Pinpoint the cell where the given text exists, returning its (X, Y) midpoint coordinate. 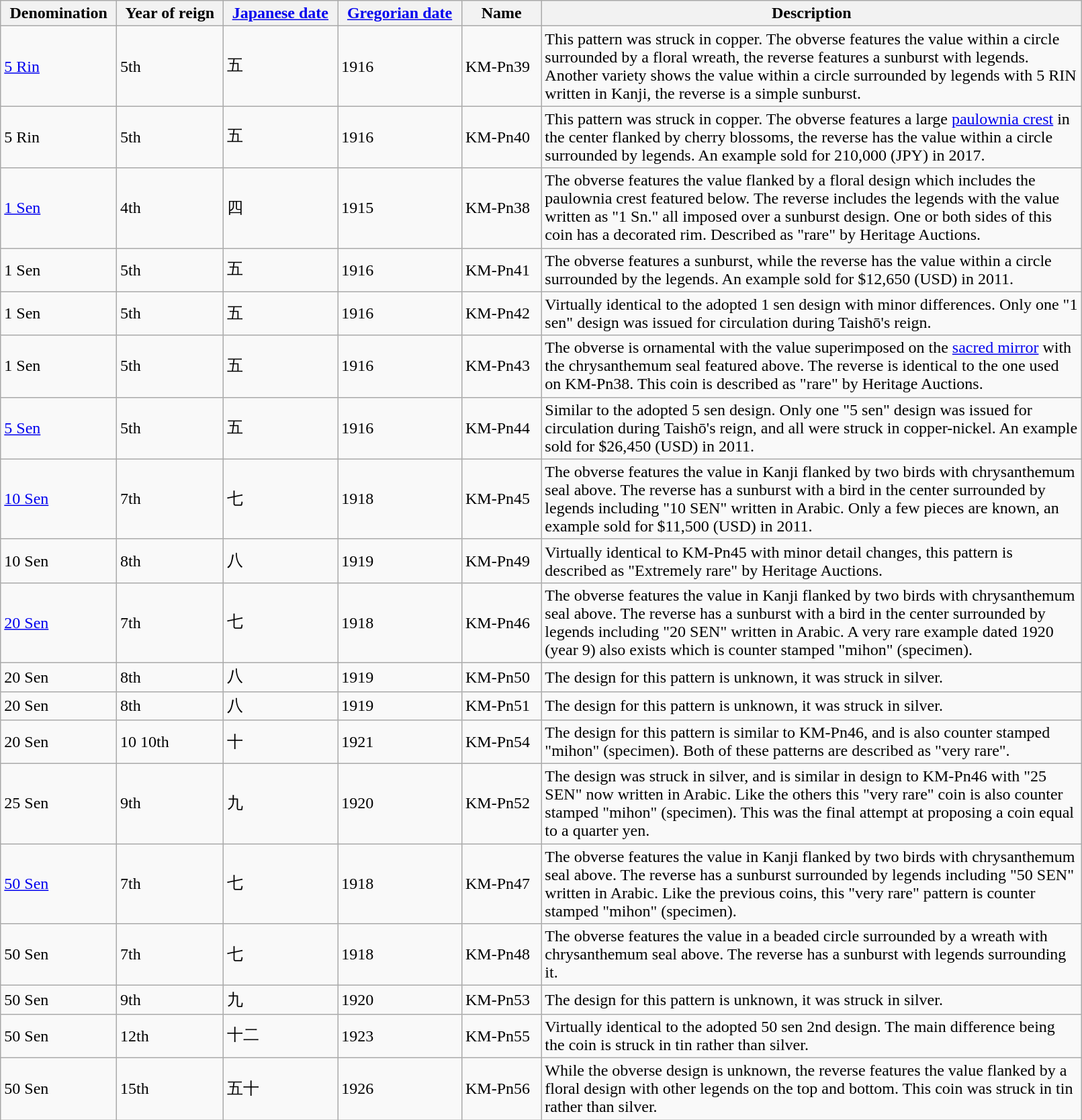
Japanese date (281, 13)
KM-Pn48 (501, 955)
十二 (281, 1036)
Name (501, 13)
1923 (400, 1036)
KM-Pn47 (501, 884)
10 10th (171, 742)
1926 (400, 1088)
KM-Pn43 (501, 366)
Year of reign (171, 13)
五十 (281, 1088)
12th (171, 1036)
25 Sen (59, 804)
KM-Pn41 (501, 270)
Virtually identical to the adopted 1 sen design with minor differences. Only one "1 sen" design was issued for circulation during Taishō's reign. (811, 313)
Virtually identical to KM-Pn45 with minor detail changes, this pattern is described as "Extremely rare" by Heritage Auctions. (811, 560)
KM-Pn55 (501, 1036)
KM-Pn52 (501, 804)
KM-Pn44 (501, 428)
1915 (400, 208)
KM-Pn39 (501, 66)
Gregorian date (400, 13)
Denomination (59, 13)
KM-Pn53 (501, 1000)
KM-Pn51 (501, 705)
KM-Pn42 (501, 313)
KM-Pn56 (501, 1088)
四 (281, 208)
十 (281, 742)
KM-Pn49 (501, 560)
15th (171, 1088)
KM-Pn54 (501, 742)
KM-Pn46 (501, 622)
Virtually identical to the adopted 50 sen 2nd design. The main difference being the coin is struck in tin rather than silver. (811, 1036)
4th (171, 208)
1921 (400, 742)
5 Sen (59, 428)
KM-Pn40 (501, 137)
KM-Pn45 (501, 499)
KM-Pn50 (501, 677)
Description (811, 13)
KM-Pn38 (501, 208)
